Output the [x, y] coordinate of the center of the cell containing the given text.  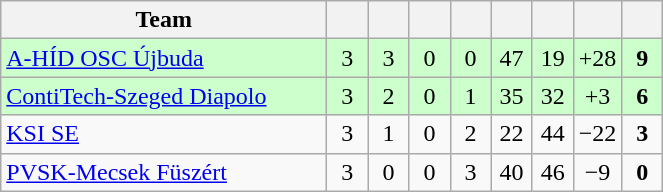
40 [512, 172]
47 [512, 58]
PVSK-Mecsek Füszért [164, 172]
19 [552, 58]
−9 [598, 172]
Team [164, 20]
35 [512, 96]
22 [512, 134]
44 [552, 134]
+28 [598, 58]
−22 [598, 134]
32 [552, 96]
A-HÍD OSC Újbuda [164, 58]
46 [552, 172]
ContiTech-Szeged Diapolo [164, 96]
9 [642, 58]
+3 [598, 96]
6 [642, 96]
KSI SE [164, 134]
